Identify which cell holds the provided text, then report its (X, Y) central coordinate. 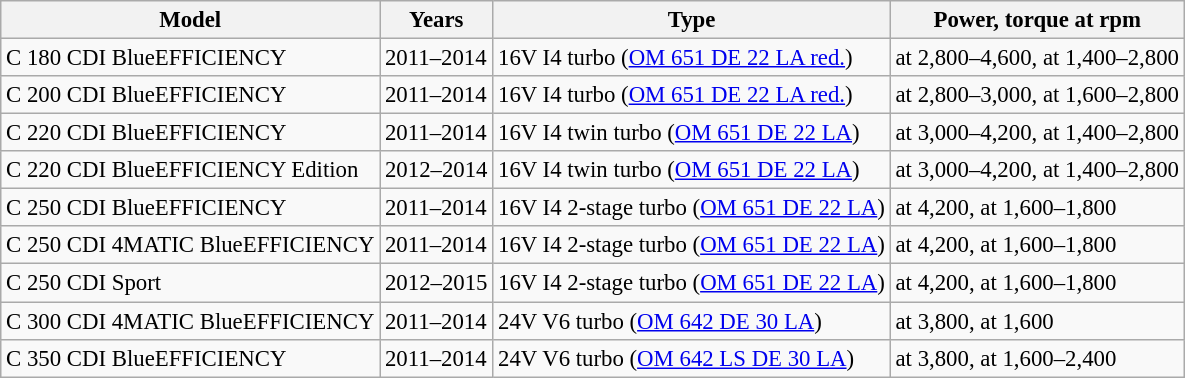
Model (190, 20)
C 250 CDI 4MATIC BlueEFFICIENCY (190, 245)
at 3,800, at 1,600–2,400 (1037, 358)
C 300 CDI 4MATIC BlueEFFICIENCY (190, 321)
Power, torque at rpm (1037, 20)
C 180 CDI BlueEFFICIENCY (190, 58)
C 200 CDI BlueEFFICIENCY (190, 95)
at 2,800–3,000, at 1,600–2,800 (1037, 95)
24V V6 turbo (OM 642 LS DE 30 LA) (692, 358)
Type (692, 20)
at 3,800, at 1,600 (1037, 321)
at 2,800–4,600, at 1,400–2,800 (1037, 58)
C 350 CDI BlueEFFICIENCY (190, 358)
2012–2015 (436, 283)
Years (436, 20)
C 220 CDI BlueEFFICIENCY (190, 133)
C 250 CDI Sport (190, 283)
24V V6 turbo (OM 642 DE 30 LA) (692, 321)
C 220 CDI BlueEFFICIENCY Edition (190, 170)
C 250 CDI BlueEFFICIENCY (190, 208)
2012–2014 (436, 170)
